Output the [x, y] coordinate of the center of the cell containing the given text.  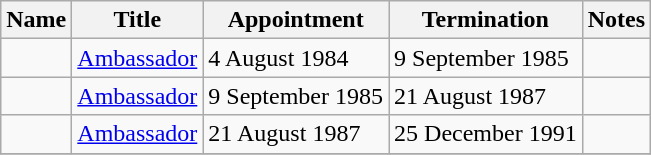
Title [138, 20]
Termination [486, 20]
Notes [616, 20]
Name [36, 20]
25 December 1991 [486, 134]
Appointment [296, 20]
4 August 1984 [296, 58]
